Find where the given text appears and provide that cell's center as [x, y] coordinate. 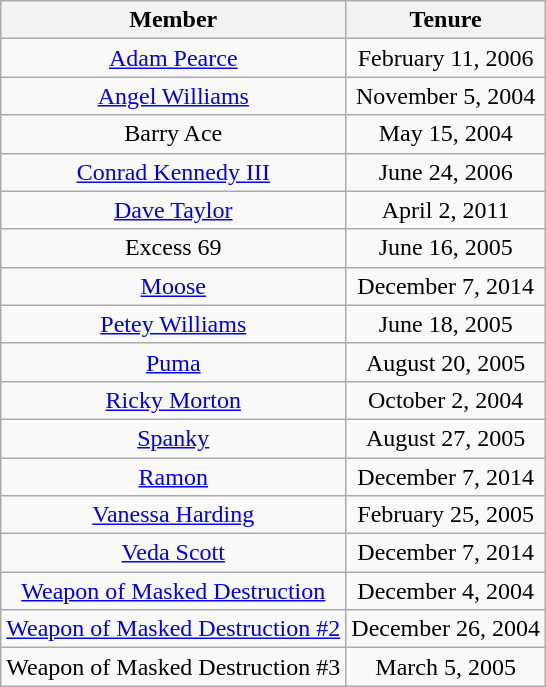
Moose [174, 286]
Puma [174, 362]
Ramon [174, 477]
June 18, 2005 [446, 324]
February 25, 2005 [446, 515]
March 5, 2005 [446, 667]
Weapon of Masked Destruction #3 [174, 667]
Spanky [174, 438]
Veda Scott [174, 553]
Weapon of Masked Destruction #2 [174, 629]
Excess 69 [174, 248]
June 24, 2006 [446, 172]
Adam Pearce [174, 58]
October 2, 2004 [446, 400]
Petey Williams [174, 324]
Conrad Kennedy III [174, 172]
November 5, 2004 [446, 96]
Ricky Morton [174, 400]
Angel Williams [174, 96]
Tenure [446, 20]
December 26, 2004 [446, 629]
August 20, 2005 [446, 362]
May 15, 2004 [446, 134]
Vanessa Harding [174, 515]
August 27, 2005 [446, 438]
December 4, 2004 [446, 591]
Member [174, 20]
February 11, 2006 [446, 58]
Barry Ace [174, 134]
June 16, 2005 [446, 248]
Dave Taylor [174, 210]
April 2, 2011 [446, 210]
Weapon of Masked Destruction [174, 591]
